Locate the cell with the specified text and output its (x, y) center coordinate. 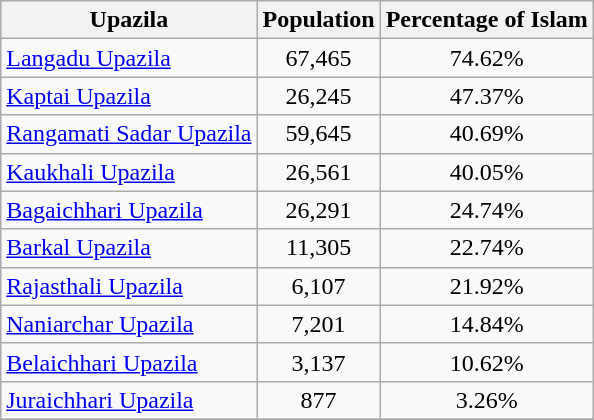
6,107 (318, 286)
59,645 (318, 134)
877 (318, 400)
26,291 (318, 210)
14.84% (486, 324)
21.92% (486, 286)
Belaichhari Upazila (129, 362)
Barkal Upazila (129, 248)
Juraichhari Upazila (129, 400)
3.26% (486, 400)
40.69% (486, 134)
Kaptai Upazila (129, 96)
Rajasthali Upazila (129, 286)
7,201 (318, 324)
Naniarchar Upazila (129, 324)
Percentage of Islam (486, 20)
40.05% (486, 172)
3,137 (318, 362)
Rangamati Sadar Upazila (129, 134)
47.37% (486, 96)
22.74% (486, 248)
10.62% (486, 362)
11,305 (318, 248)
Bagaichhari Upazila (129, 210)
26,245 (318, 96)
67,465 (318, 58)
74.62% (486, 58)
Langadu Upazila (129, 58)
Upazila (129, 20)
Kaukhali Upazila (129, 172)
26,561 (318, 172)
Population (318, 20)
24.74% (486, 210)
